Locate the cell with the specified text and output its (X, Y) center coordinate. 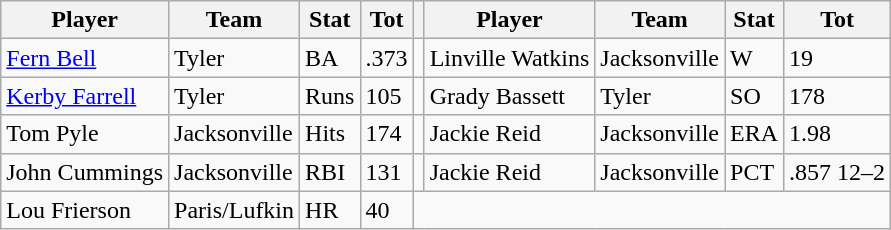
Grady Bassett (510, 96)
174 (386, 134)
Tom Pyle (85, 134)
178 (838, 96)
Paris/Lufkin (234, 210)
ERA (754, 134)
105 (386, 96)
Fern Bell (85, 58)
Kerby Farrell (85, 96)
1.98 (838, 134)
Linville Watkins (510, 58)
131 (386, 172)
BA (330, 58)
Hits (330, 134)
Runs (330, 96)
HR (330, 210)
Lou Frierson (85, 210)
.373 (386, 58)
John Cummings (85, 172)
W (754, 58)
SO (754, 96)
19 (838, 58)
.857 12–2 (838, 172)
PCT (754, 172)
40 (386, 210)
RBI (330, 172)
